Capture the cell that displays the provided text and extract its (X, Y) central coordinate. 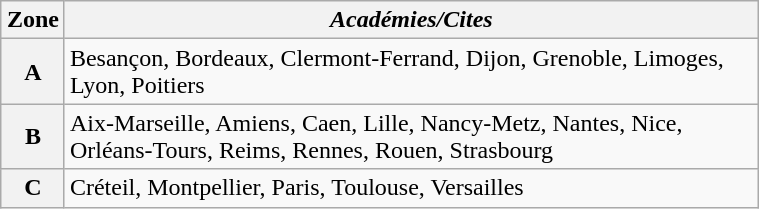
B (32, 136)
Besançon, Bordeaux, Clermont-Ferrand, Dijon, Grenoble, Limoges, Lyon, Poitiers (411, 72)
C (32, 188)
Zone (32, 20)
Académies/Cites (411, 20)
Créteil, Montpellier, Paris, Toulouse, Versailles (411, 188)
Aix-Marseille, Amiens, Caen, Lille, Nancy-Metz, Nantes, Nice, Orléans-Tours, Reims, Rennes, Rouen, Strasbourg (411, 136)
A (32, 72)
